Return (X, Y) of the center of cell containing provided text 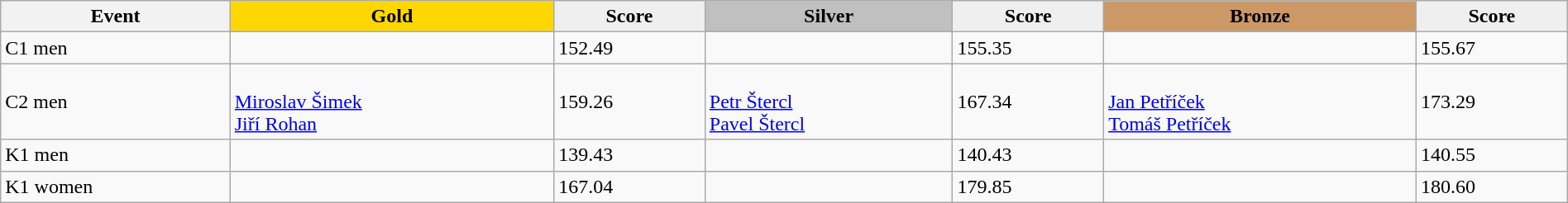
159.26 (630, 101)
167.04 (630, 186)
K1 men (116, 155)
140.43 (1029, 155)
139.43 (630, 155)
140.55 (1492, 155)
K1 women (116, 186)
Gold (392, 17)
155.35 (1029, 48)
155.67 (1492, 48)
C2 men (116, 101)
Event (116, 17)
C1 men (116, 48)
152.49 (630, 48)
Silver (829, 17)
180.60 (1492, 186)
Petr ŠterclPavel Štercl (829, 101)
173.29 (1492, 101)
167.34 (1029, 101)
179.85 (1029, 186)
Miroslav ŠimekJiří Rohan (392, 101)
Jan PetříčekTomáš Petříček (1260, 101)
Bronze (1260, 17)
